Locate the cell with the specified text and output its [X, Y] center coordinate. 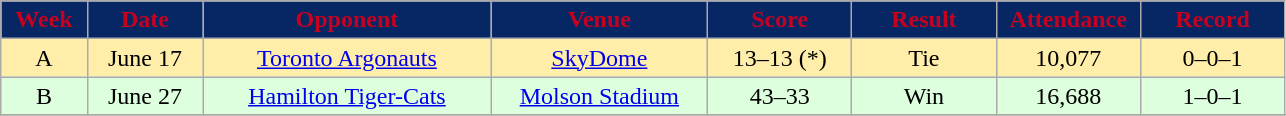
Score [780, 20]
Tie [924, 58]
Molson Stadium [599, 96]
A [44, 58]
16,688 [1068, 96]
13–13 (*) [780, 58]
Hamilton Tiger-Cats [348, 96]
43–33 [780, 96]
SkyDome [599, 58]
Record [1212, 20]
Date [144, 20]
Win [924, 96]
10,077 [1068, 58]
Week [44, 20]
Opponent [348, 20]
B [44, 96]
Venue [599, 20]
Result [924, 20]
June 27 [144, 96]
June 17 [144, 58]
Toronto Argonauts [348, 58]
0–0–1 [1212, 58]
Attendance [1068, 20]
1–0–1 [1212, 96]
